Provide the (x, y) coordinate of the cell's center where the given text is located.  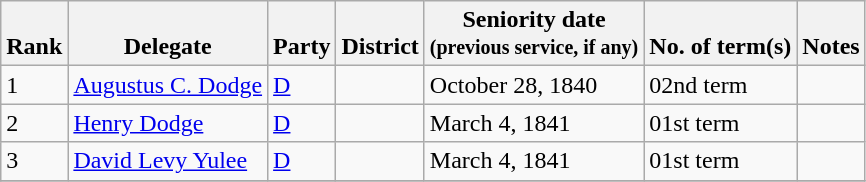
District (380, 34)
No. of term(s) (720, 34)
2 (34, 123)
Rank (34, 34)
Augustus C. Dodge (168, 85)
Henry Dodge (168, 123)
3 (34, 161)
02nd term (720, 85)
Seniority date(previous service, if any) (534, 34)
Notes (831, 34)
Party (302, 34)
October 28, 1840 (534, 85)
1 (34, 85)
David Levy Yulee (168, 161)
Delegate (168, 34)
